Return (X, Y) of the center of cell containing provided text 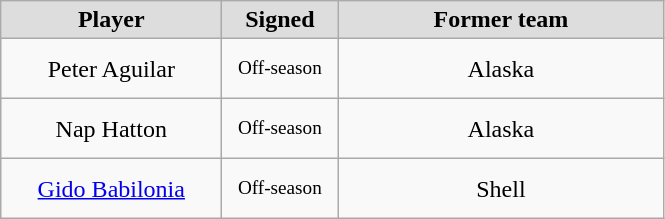
Former team (501, 20)
Peter Aguilar (112, 69)
Signed (280, 20)
Nap Hatton (112, 129)
Shell (501, 189)
Player (112, 20)
Gido Babilonia (112, 189)
